Provide the (x, y) coordinate of the cell's center where the given text is located.  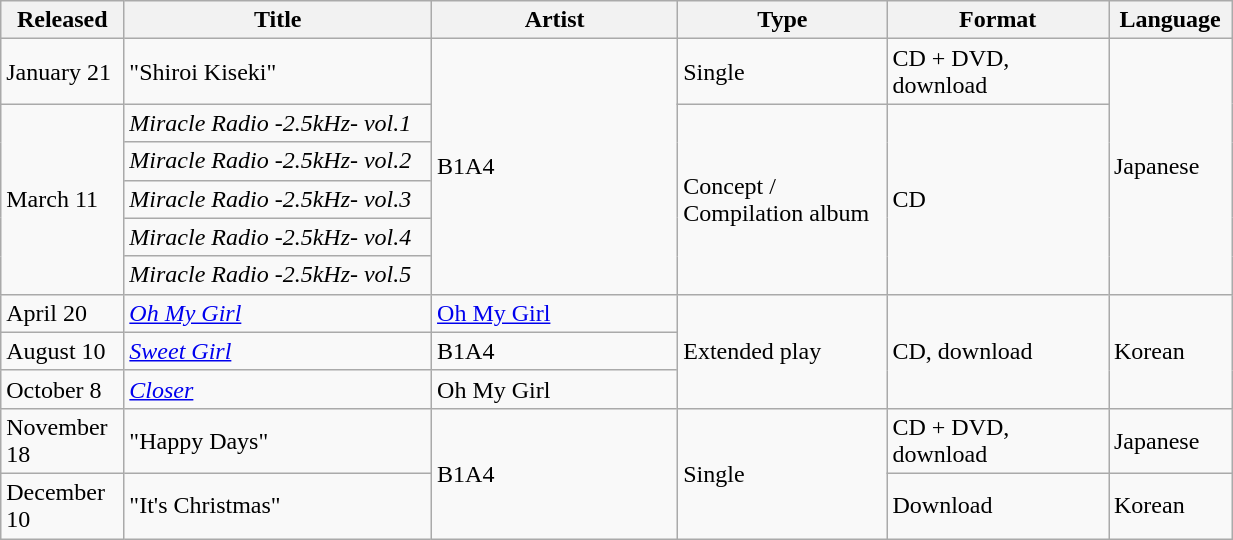
Artist (555, 20)
Concept / Compilation album (782, 199)
Title (278, 20)
Format (998, 20)
"Happy Days" (278, 440)
August 10 (62, 351)
Miracle Radio -2.5kHz- vol.2 (278, 161)
Type (782, 20)
March 11 (62, 199)
October 8 (62, 389)
Miracle Radio -2.5kHz- vol.1 (278, 123)
Extended play (782, 351)
CD, download (998, 351)
"It's Christmas" (278, 506)
January 21 (62, 72)
Released (62, 20)
December 10 (62, 506)
Sweet Girl (278, 351)
"Shiroi Kiseki" (278, 72)
Miracle Radio -2.5kHz- vol.3 (278, 199)
Miracle Radio -2.5kHz- vol.5 (278, 275)
Download (998, 506)
Closer (278, 389)
Miracle Radio -2.5kHz- vol.4 (278, 237)
November 18 (62, 440)
CD (998, 199)
April 20 (62, 313)
Language (1170, 20)
